Identify which cell holds the provided text, then report its (X, Y) central coordinate. 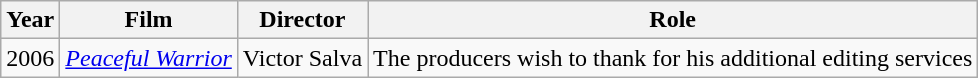
Victor Salva (302, 58)
Film (148, 20)
Role (673, 20)
2006 (30, 58)
Director (302, 20)
Year (30, 20)
The producers wish to thank for his additional editing services (673, 58)
Peaceful Warrior (148, 58)
